Pinpoint the cell where the given text exists, returning its (x, y) midpoint coordinate. 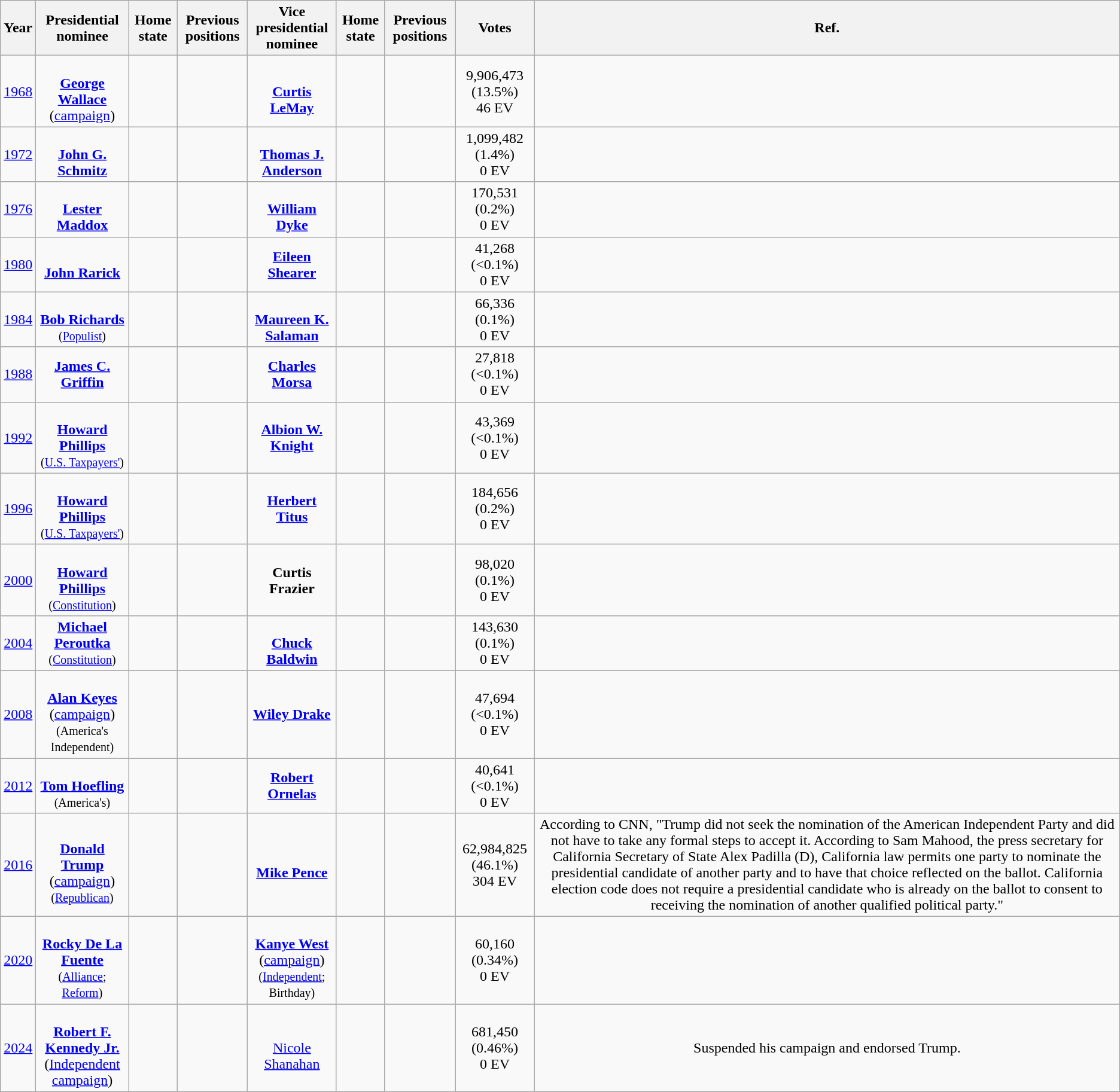
John G. Schmitz (83, 154)
Suspended his campaign and endorsed Trump. (827, 1048)
Maureen K. Salaman (292, 319)
Eileen Shearer (292, 264)
Robert Ornelas (292, 786)
Presidentialnominee (83, 28)
Lester Maddox (83, 209)
Michael Peroutka(Constitution) (83, 643)
1996 (18, 508)
Ref. (827, 28)
2024 (18, 1048)
Herbert Titus (292, 508)
2000 (18, 580)
1992 (18, 438)
Albion W. Knight (292, 438)
2004 (18, 643)
2016 (18, 865)
Chuck Baldwin (292, 643)
Mike Pence (292, 865)
1988 (18, 374)
1984 (18, 319)
Donald Trump(campaign)(Republican) (83, 865)
60,160 (0.34%)0 EV (495, 960)
Charles Morsa (292, 374)
Howard Phillips(Constitution) (83, 580)
2012 (18, 786)
Curtis LeMay (292, 91)
2008 (18, 714)
98,020 (0.1%)0 EV (495, 580)
Thomas J. Anderson (292, 154)
Tom Hoefling(America's) (83, 786)
Year (18, 28)
Kanye West(campaign)(Independent; Birthday) (292, 960)
41,268 (<0.1%)0 EV (495, 264)
Robert F. Kennedy Jr.(Independent campaign) (83, 1048)
143,630 (0.1%)0 EV (495, 643)
43,369 (<0.1%)0 EV (495, 438)
47,694 (<0.1%)0 EV (495, 714)
9,906,473 (13.5%)46 EV (495, 91)
27,818 (<0.1%)0 EV (495, 374)
Nicole Shanahan (292, 1048)
1980 (18, 264)
James C. Griffin (83, 374)
1,099,482 (1.4%)0 EV (495, 154)
Curtis Frazier (292, 580)
1972 (18, 154)
184,656 (0.2%)0 EV (495, 508)
40,641 (<0.1%)0 EV (495, 786)
William Dyke (292, 209)
Vice presidentialnominee (292, 28)
2020 (18, 960)
62,984,825 (46.1%)304 EV (495, 865)
681,450 (0.46%)0 EV (495, 1048)
170,531 (0.2%)0 EV (495, 209)
George Wallace(campaign) (83, 91)
Wiley Drake (292, 714)
Votes (495, 28)
Rocky De La Fuente(Alliance; Reform) (83, 960)
66,336 (0.1%)0 EV (495, 319)
Bob Richards(Populist) (83, 319)
1968 (18, 91)
Alan Keyes(campaign)(America's Independent) (83, 714)
1976 (18, 209)
John Rarick (83, 264)
